Extract the [X, Y] coordinate from the center of the cell holding the provided text.  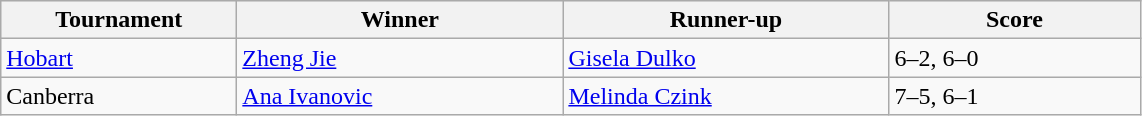
Runner-up [726, 20]
Hobart [119, 58]
7–5, 6–1 [1014, 96]
Melinda Czink [726, 96]
Zheng Jie [400, 58]
Canberra [119, 96]
Score [1014, 20]
Gisela Dulko [726, 58]
6–2, 6–0 [1014, 58]
Winner [400, 20]
Ana Ivanovic [400, 96]
Tournament [119, 20]
